From the cell containing the given text, extract its center point as (x, y) coordinate. 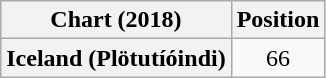
Iceland (Plötutíóindi) (116, 58)
Position (278, 20)
66 (278, 58)
Chart (2018) (116, 20)
